Capture the cell that displays the provided text and extract its [X, Y] central coordinate. 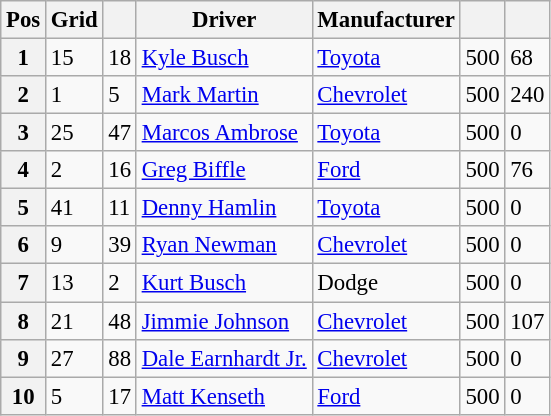
11 [120, 208]
47 [120, 133]
21 [74, 321]
Kurt Busch [224, 283]
Kyle Busch [224, 58]
Denny Hamlin [224, 208]
Matt Kenseth [224, 396]
Dale Earnhardt Jr. [224, 358]
Driver [224, 20]
13 [74, 283]
Dodge [386, 283]
240 [528, 95]
27 [74, 358]
7 [24, 283]
107 [528, 321]
16 [120, 170]
48 [120, 321]
Ryan Newman [224, 245]
8 [24, 321]
25 [74, 133]
6 [24, 245]
Grid [74, 20]
4 [24, 170]
10 [24, 396]
Pos [24, 20]
Greg Biffle [224, 170]
88 [120, 358]
18 [120, 58]
39 [120, 245]
76 [528, 170]
Mark Martin [224, 95]
Manufacturer [386, 20]
68 [528, 58]
17 [120, 396]
15 [74, 58]
3 [24, 133]
41 [74, 208]
Marcos Ambrose [224, 133]
Jimmie Johnson [224, 321]
